Pinpoint the cell where the given text exists, returning its (x, y) midpoint coordinate. 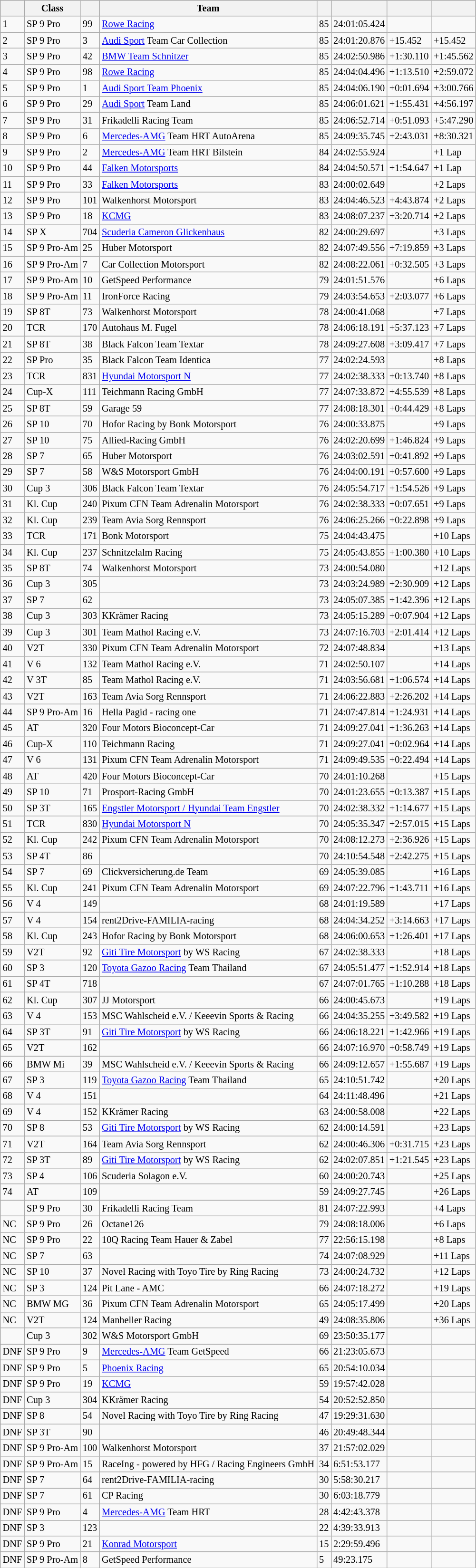
91 (90, 1032)
40 (12, 648)
154 (90, 920)
305 (90, 584)
+1:46.824 (409, 440)
52 (12, 840)
24:00:14.591 (359, 1128)
24:07:22.796 (359, 888)
111 (90, 392)
+1:45.562 (454, 56)
24:00:46.306 (359, 1144)
+1:54.526 (409, 488)
24:00:33.875 (359, 424)
24:07:16.703 (359, 632)
24:08:22.061 (359, 264)
55 (12, 888)
14 (12, 232)
239 (90, 520)
24:08:18.006 (359, 1224)
+8:30.321 (454, 136)
24:00:02.649 (359, 184)
24:06:00.653 (359, 936)
+3:09.417 (409, 344)
24:09:49.535 (359, 760)
24:08:12.273 (359, 840)
152 (90, 1112)
24:05:54.717 (359, 488)
20 (12, 328)
+5:37.123 (409, 328)
24:02:07.851 (359, 1160)
50 (12, 808)
BMW MG (52, 1304)
Phoenix Racing (208, 1368)
12 (12, 200)
+1:55.431 (409, 104)
+0:31.715 (409, 1144)
24:07:18.272 (359, 1288)
24:06:25.266 (359, 520)
110 (90, 744)
Hella Pagid - racing one (208, 712)
+0:32.505 (409, 264)
24:06:01.621 (359, 104)
24:07:01.765 (359, 984)
V 3T (52, 680)
24:01:20.876 (359, 40)
24:04:50.571 (359, 168)
24:05:39.085 (359, 872)
+2:43.031 (409, 136)
+13 Laps (454, 648)
BMW Mi (52, 1064)
24:08:35.806 (359, 1320)
24:07:16.970 (359, 1048)
24:05:15.289 (359, 616)
24:00:54.080 (359, 568)
99 (90, 24)
13 (12, 216)
32 (12, 520)
+2:59.072 (454, 72)
24:09:27.745 (359, 1192)
24:09:35.745 (359, 136)
+0:51.093 (409, 120)
165 (90, 808)
Schnitzelalm Racing (208, 552)
+1:36.263 (409, 728)
162 (90, 1048)
Garage 59 (208, 408)
SP 4 (52, 1176)
IronForce Racing (208, 296)
+11 Laps (454, 1256)
24:11:48.496 (359, 1096)
24:09:27.608 (359, 344)
106 (90, 1176)
306 (90, 488)
+2:26.202 (409, 696)
24:04:00.191 (359, 472)
24:07:47.814 (359, 712)
Konrad Motorsport (208, 1544)
Mercedes-AMG Team HRT (208, 1512)
Engstler Motorsport / Hyundai Team Engstler (208, 808)
20:54:10.034 (359, 1368)
49:23.175 (359, 1560)
6:03:18.779 (359, 1496)
241 (90, 888)
19:57:42.028 (359, 1384)
Allied-Racing GmbH (208, 440)
24:09:12.657 (359, 1064)
24:01:51.576 (359, 280)
6:51:53.177 (359, 1464)
+1:06.574 (409, 680)
303 (90, 616)
163 (90, 696)
24:02:38.332 (359, 808)
831 (90, 376)
Scuderia Cameron Glickenhaus (208, 232)
+1:21.545 (409, 1160)
24:00:29.697 (359, 232)
10Q Racing Team Hauer & Zabel (208, 1240)
+1:14.677 (409, 808)
+4 Laps (454, 1208)
43 (12, 696)
24:05:07.385 (359, 600)
242 (90, 840)
+4:43.874 (409, 200)
24:07:48.834 (359, 648)
24:04:34.252 (359, 920)
24:04:35.255 (359, 1016)
Pit Lane - AMC (208, 1288)
+1:54.647 (409, 168)
+0:02.964 (409, 744)
+0:22.494 (409, 760)
Autohaus M. Fugel (208, 328)
119 (90, 1080)
+1:13.510 (409, 72)
Octane126 (208, 1224)
24:06:52.714 (359, 120)
302 (90, 1336)
+5:47.290 (454, 120)
24:10:54.548 (359, 856)
SP Pro (52, 360)
704 (90, 232)
Bonk Motorsport (208, 536)
153 (90, 1016)
57 (12, 920)
Audi Sport Team Land (208, 104)
24:05:43.855 (359, 552)
24:02:50.107 (359, 664)
+0:22.898 (409, 520)
Prosport-Racing GmbH (208, 792)
+2:42.275 (409, 856)
24:00:58.008 (359, 1112)
+1:00.380 (409, 552)
+3:00.766 (454, 88)
89 (90, 1160)
24:08:18.301 (359, 408)
+0:01.694 (409, 88)
+1:26.401 (409, 936)
Mercedes-AMG Team HRT Bilstein (208, 152)
JJ Motorsport (208, 1000)
21:57:02.029 (359, 1448)
86 (90, 856)
Class (52, 8)
301 (90, 632)
24:04:06.190 (359, 88)
BMW Team Schnitzer (208, 56)
718 (90, 984)
4:39:33.913 (359, 1528)
+0:13.740 (409, 376)
+2:30.909 (409, 584)
+1:43.711 (409, 888)
Teichmann Racing (208, 744)
24:03:56.681 (359, 680)
CP Racing (208, 1496)
24:04:43.475 (359, 536)
24:03:24.989 (359, 584)
24:05:35.347 (359, 824)
24:00:45.673 (359, 1000)
+26 Laps (454, 1192)
24 (12, 392)
RaceIng - powered by HFG / Racing Engineers GmbH (208, 1464)
81 (324, 1208)
+1:55.687 (409, 1064)
151 (90, 1096)
24:02:24.593 (359, 360)
+2:36.926 (409, 840)
24:02:20.699 (359, 440)
123 (90, 1528)
21:23:05.673 (359, 1352)
+0:44.429 (409, 408)
+2:57.015 (409, 824)
131 (90, 760)
Black Falcon Team Identica (208, 360)
SP X (52, 232)
304 (90, 1400)
+0:13.387 (409, 792)
+3:20.714 (409, 216)
24:07:33.872 (359, 392)
24:02:55.924 (359, 152)
120 (90, 968)
+36 Laps (454, 1320)
Clickversicherung.de Team (208, 872)
Mercedes-AMG Team HRT AutoArena (208, 136)
109 (90, 1192)
24:03:02.591 (359, 456)
17 (12, 280)
101 (90, 200)
41 (12, 664)
307 (90, 1000)
320 (90, 728)
164 (90, 1144)
+1:24.931 (409, 712)
24:07:49.556 (359, 248)
+1:30.110 (409, 56)
24:05:17.499 (359, 1304)
171 (90, 536)
+1:42.396 (409, 600)
+22 Laps (454, 1112)
+1:52.914 (409, 968)
243 (90, 936)
48 (12, 776)
24:10:51.742 (359, 1080)
24:07:22.993 (359, 1208)
24:01:19.589 (359, 904)
24:06:22.883 (359, 696)
132 (90, 664)
Teichmann Racing GmbH (208, 392)
2:29:59.496 (359, 1544)
24:07:08.929 (359, 1256)
20:52:52.850 (359, 1400)
23 (12, 376)
24:08:07.237 (359, 216)
+3:49.582 (409, 1016)
24:01:05.424 (359, 24)
830 (90, 824)
149 (90, 904)
+1:10.288 (409, 984)
24:00:24.732 (359, 1272)
Manheller Racing (208, 1320)
420 (90, 776)
+2:03.077 (409, 296)
Scuderia Solagon e.V. (208, 1176)
45 (12, 728)
240 (90, 504)
+0:57.600 (409, 472)
24:01:10.268 (359, 776)
24:03:54.653 (359, 296)
24:01:23.655 (359, 792)
+3:14.663 (409, 920)
24:06:18.191 (359, 328)
4:42:43.378 (359, 1512)
+0:07.904 (409, 616)
22:56:15.198 (359, 1240)
98 (90, 72)
24:04:46.523 (359, 200)
90 (90, 1432)
+7:19.859 (409, 248)
Audi Sport Team Phoenix (208, 88)
24:06:18.221 (359, 1032)
Mercedes-AMG Team GetSpeed (208, 1352)
27 (12, 440)
51 (12, 824)
237 (90, 552)
+4:56.197 (454, 104)
19:29:31.630 (359, 1416)
24:02:50.986 (359, 56)
24:04:04.496 (359, 72)
20:49:48.344 (359, 1432)
Car Collection Motorsport (208, 264)
+0:07.651 (409, 504)
23:50:35.177 (359, 1336)
330 (90, 648)
Audi Sport Team Car Collection (208, 40)
+2:01.414 (409, 632)
170 (90, 328)
5:58:30.217 (359, 1480)
92 (90, 952)
24:00:41.068 (359, 312)
+0:58.749 (409, 1048)
+1:42.966 (409, 1032)
24:05:51.477 (359, 968)
+21 Laps (454, 1096)
Team (208, 8)
+25 Laps (454, 1176)
100 (90, 1448)
24:00:20.743 (359, 1176)
+4:55.539 (409, 392)
56 (12, 904)
+0:41.892 (409, 456)
